Search for the cell housing the specified text and yield its [X, Y] center coordinate. 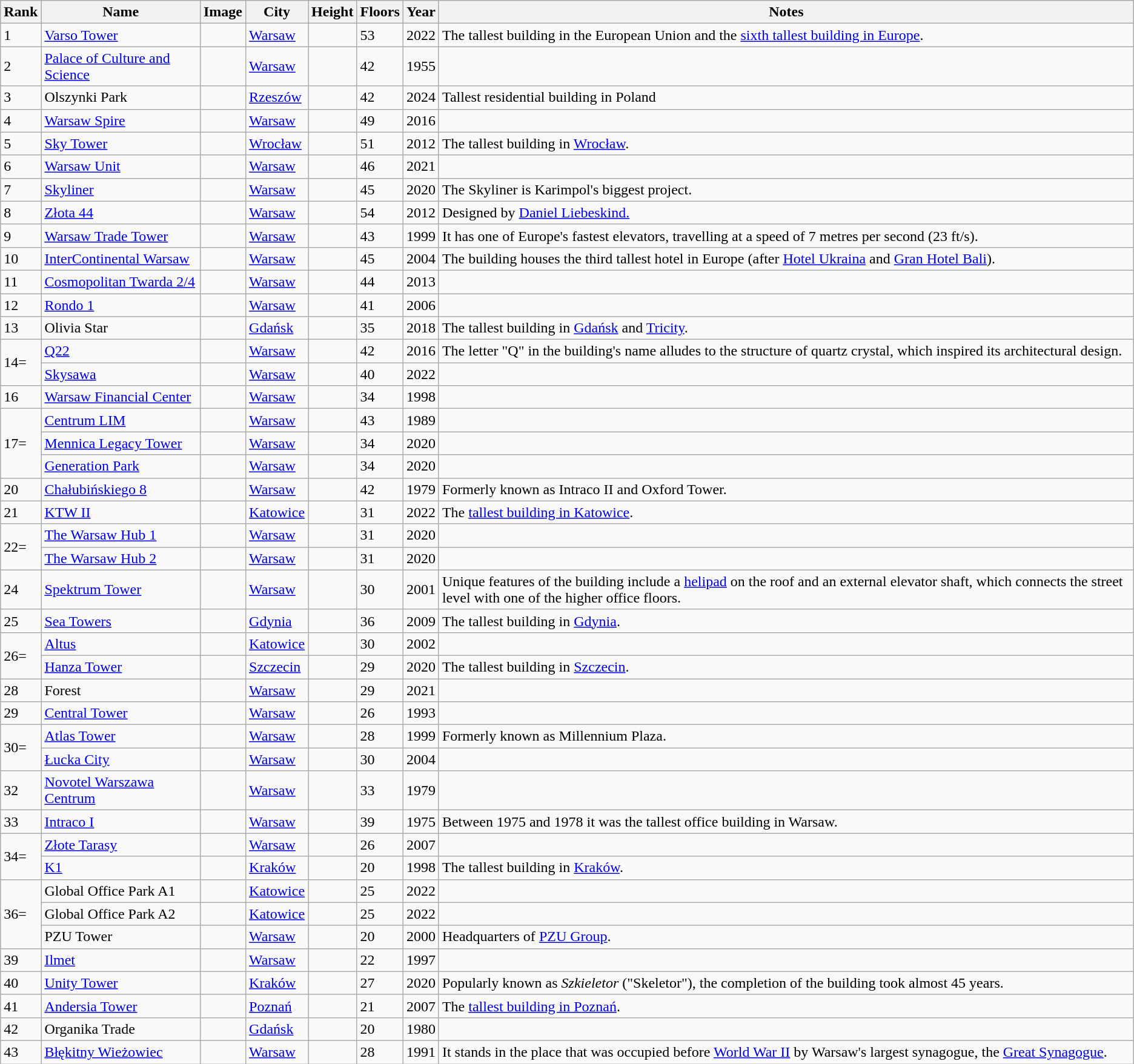
KTW II [121, 512]
1 [21, 35]
Formerly known as Intraco II and Oxford Tower. [786, 489]
The Warsaw Hub 1 [121, 535]
The letter "Q" in the building's name alludes to the structure of quartz crystal, which inspired its architectural design. [786, 351]
2006 [420, 305]
Poznań [277, 1006]
Złote Tarasy [121, 845]
Image [223, 12]
30= [21, 748]
The Skyliner is Karimpol's biggest project. [786, 190]
Hanza Tower [121, 667]
2024 [420, 97]
51 [380, 144]
17= [21, 443]
12 [21, 305]
The tallest building in Wrocław. [786, 144]
Rzeszów [277, 97]
Mennica Legacy Tower [121, 443]
Ilmet [121, 960]
10 [21, 259]
2 [21, 67]
Intraco I [121, 822]
Generation Park [121, 466]
2018 [420, 328]
Unity Tower [121, 983]
36= [21, 914]
It stands in the place that was occupied before World War II by Warsaw's largest synagogue, the Great Synagogue. [786, 1052]
32 [21, 791]
Designed by Daniel Liebeskind. [786, 213]
1989 [420, 420]
Between 1975 and 1978 it was the tallest office building in Warsaw. [786, 822]
54 [380, 213]
Tallest residential building in Poland [786, 97]
The building houses the third tallest hotel in Europe (after Hotel Ukraina and Gran Hotel Bali). [786, 259]
Andersia Tower [121, 1006]
Altus [121, 644]
Formerly known as Millennium Plaza. [786, 736]
2009 [420, 621]
The tallest building in the European Union and the sixth tallest building in Europe. [786, 35]
2013 [420, 282]
Popularly known as Szkieletor ("Skeletor"), the completion of the building took almost 45 years. [786, 983]
24 [21, 590]
The Warsaw Hub 2 [121, 558]
Cosmopolitan Twarda 2/4 [121, 282]
2001 [420, 590]
Szczecin [277, 667]
K1 [121, 868]
9 [21, 236]
Atlas Tower [121, 736]
Warsaw Financial Center [121, 397]
Headquarters of PZU Group. [786, 937]
The tallest building in Gdańsk and Tricity. [786, 328]
1975 [420, 822]
27 [380, 983]
2000 [420, 937]
36 [380, 621]
Sky Tower [121, 144]
13 [21, 328]
1993 [420, 713]
Spektrum Tower [121, 590]
16 [21, 397]
44 [380, 282]
It has one of Europe's fastest elevators, travelling at a speed of 7 metres per second (23 ft/s). [786, 236]
The tallest building in Gdynia. [786, 621]
Name [121, 12]
The tallest building in Kraków. [786, 868]
6 [21, 167]
Notes [786, 12]
Varso Tower [121, 35]
PZU Tower [121, 937]
1997 [420, 960]
Rondo 1 [121, 305]
3 [21, 97]
The tallest building in Poznań. [786, 1006]
11 [21, 282]
Central Tower [121, 713]
22 [380, 960]
Skyliner [121, 190]
5 [21, 144]
Novotel Warszawa Centrum [121, 791]
Złota 44 [121, 213]
InterContinental Warsaw [121, 259]
14= [21, 363]
4 [21, 121]
Centrum LIM [121, 420]
Q22 [121, 351]
The tallest building in Katowice. [786, 512]
Year [420, 12]
Skysawa [121, 374]
35 [380, 328]
Floors [380, 12]
8 [21, 213]
26= [21, 655]
Height [333, 12]
Olszynki Park [121, 97]
7 [21, 190]
Warsaw Spire [121, 121]
Sea Towers [121, 621]
Warsaw Trade Tower [121, 236]
Global Office Park A1 [121, 891]
1955 [420, 67]
City [277, 12]
Błękitny Wieżowiec [121, 1052]
Wrocław [277, 144]
The tallest building in Szczecin. [786, 667]
53 [380, 35]
Warsaw Unit [121, 167]
Łucka City [121, 759]
49 [380, 121]
46 [380, 167]
Gdynia [277, 621]
Palace of Culture and Science [121, 67]
22= [21, 547]
Global Office Park A2 [121, 914]
Organika Trade [121, 1029]
Rank [21, 12]
Olivia Star [121, 328]
Chałubińskiego 8 [121, 489]
2002 [420, 644]
Forest [121, 690]
1980 [420, 1029]
34= [21, 856]
1991 [420, 1052]
